Return the (X, Y) coordinate for the center point of the cell that contains the specified text.  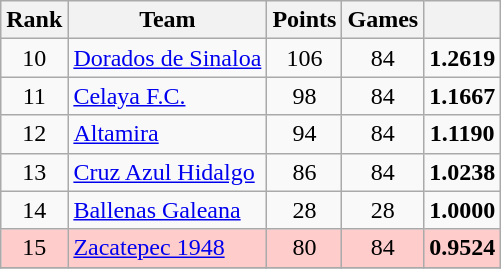
80 (304, 248)
11 (34, 96)
106 (304, 58)
13 (34, 172)
Dorados de Sinaloa (168, 58)
94 (304, 134)
15 (34, 248)
1.1190 (462, 134)
12 (34, 134)
Celaya F.C. (168, 96)
Zacatepec 1948 (168, 248)
1.0000 (462, 210)
1.0238 (462, 172)
0.9524 (462, 248)
10 (34, 58)
98 (304, 96)
Altamira (168, 134)
Rank (34, 20)
1.2619 (462, 58)
Points (304, 20)
Ballenas Galeana (168, 210)
1.1667 (462, 96)
86 (304, 172)
14 (34, 210)
Games (383, 20)
Cruz Azul Hidalgo (168, 172)
Team (168, 20)
